Return the (x, y) coordinate for the center point of the cell that contains the specified text.  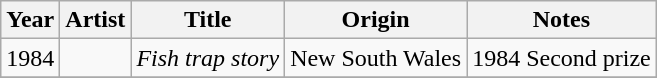
New South Wales (376, 58)
Notes (562, 20)
Title (208, 20)
Origin (376, 20)
Artist (96, 20)
1984 (30, 58)
Fish trap story (208, 58)
Year (30, 20)
1984 Second prize (562, 58)
